Return the (X, Y) coordinate for the center point of the cell that contains the specified text.  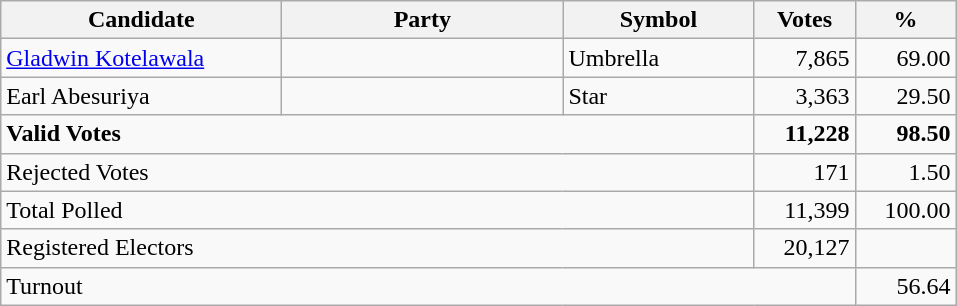
Rejected Votes (378, 172)
29.50 (906, 96)
Gladwin Kotelawala (142, 58)
Valid Votes (378, 134)
Umbrella (658, 58)
7,865 (804, 58)
11,228 (804, 134)
69.00 (906, 58)
100.00 (906, 210)
% (906, 20)
Party (422, 20)
Earl Abesuriya (142, 96)
Votes (804, 20)
3,363 (804, 96)
20,127 (804, 248)
171 (804, 172)
1.50 (906, 172)
98.50 (906, 134)
56.64 (906, 286)
Candidate (142, 20)
Star (658, 96)
Turnout (428, 286)
11,399 (804, 210)
Total Polled (378, 210)
Registered Electors (378, 248)
Symbol (658, 20)
